Return the (x, y) coordinate for the center point of the cell that contains the specified text.  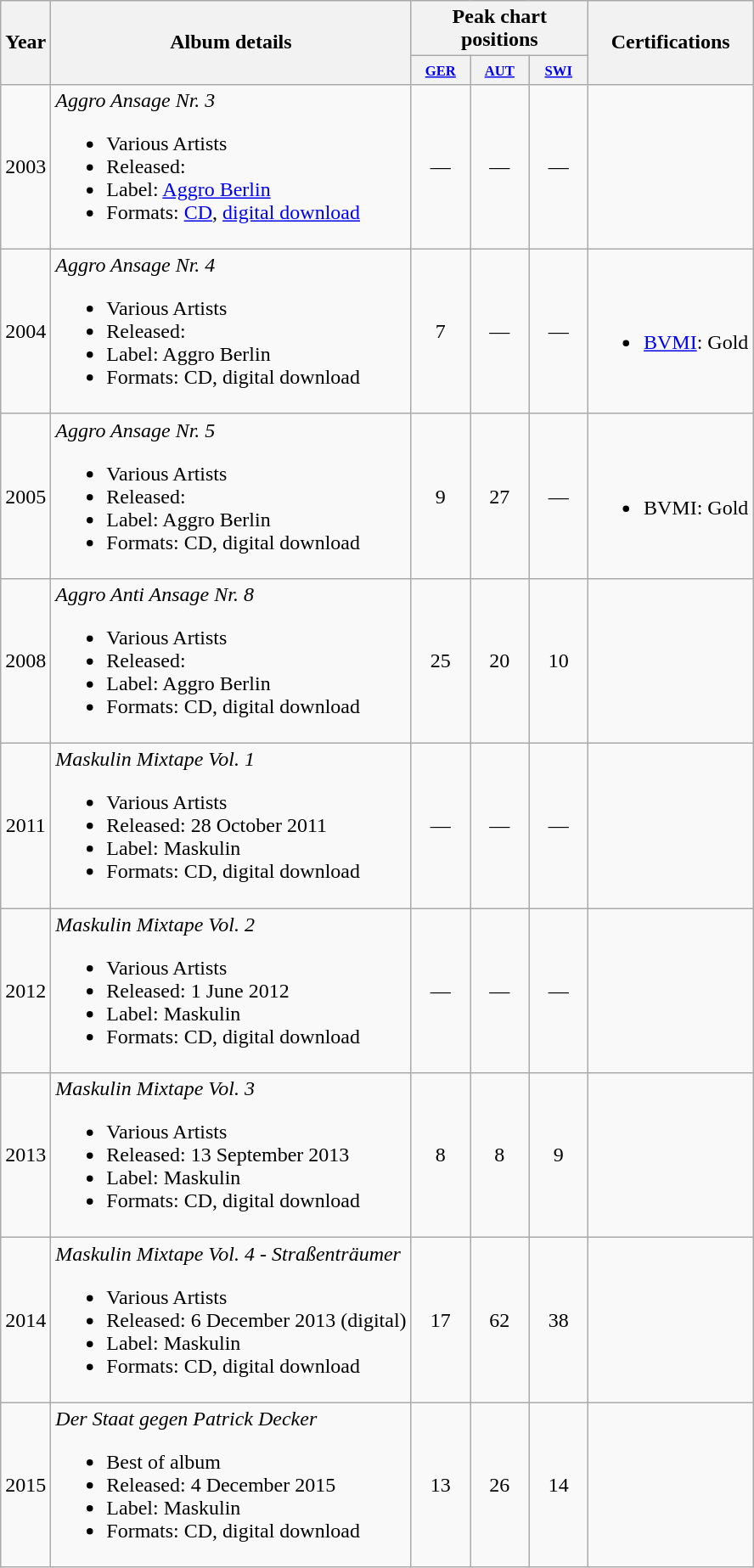
2004 (25, 331)
Aggro Ansage Nr. 5Various ArtistsReleased:Label: Aggro BerlinFormats: CD, digital download (231, 496)
17 (440, 1320)
Maskulin Mixtape Vol. 2Various ArtistsReleased: 1 June 2012Label: MaskulinFormats: CD, digital download (231, 991)
Aggro Ansage Nr. 4Various ArtistsReleased:Label: Aggro BerlinFormats: CD, digital download (231, 331)
10 (559, 660)
2013 (25, 1155)
2011 (25, 826)
Certifications (670, 42)
Aggro Anti Ansage Nr. 8Various ArtistsReleased:Label: Aggro BerlinFormats: CD, digital download (231, 660)
Aggro Ansage Nr. 3Various ArtistsReleased:Label: Aggro BerlinFormats: CD, digital download (231, 166)
13 (440, 1485)
38 (559, 1320)
Der Staat gegen Patrick DeckerBest of albumReleased: 4 December 2015Label: MaskulinFormats: CD, digital download (231, 1485)
Album details (231, 42)
2012 (25, 991)
26 (499, 1485)
27 (499, 496)
2014 (25, 1320)
SWI (559, 70)
62 (499, 1320)
AUT (499, 70)
Maskulin Mixtape Vol. 4 - StraßenträumerVarious ArtistsReleased: 6 December 2013 (digital)Label: MaskulinFormats: CD, digital download (231, 1320)
20 (499, 660)
2015 (25, 1485)
25 (440, 660)
14 (559, 1485)
Maskulin Mixtape Vol. 3Various ArtistsReleased: 13 September 2013Label: MaskulinFormats: CD, digital download (231, 1155)
2003 (25, 166)
Maskulin Mixtape Vol. 1Various ArtistsReleased: 28 October 2011Label: MaskulinFormats: CD, digital download (231, 826)
Year (25, 42)
2005 (25, 496)
GER (440, 70)
2008 (25, 660)
7 (440, 331)
Peak chart positions (499, 29)
